Pinpoint the cell where the given text exists, returning its (X, Y) midpoint coordinate. 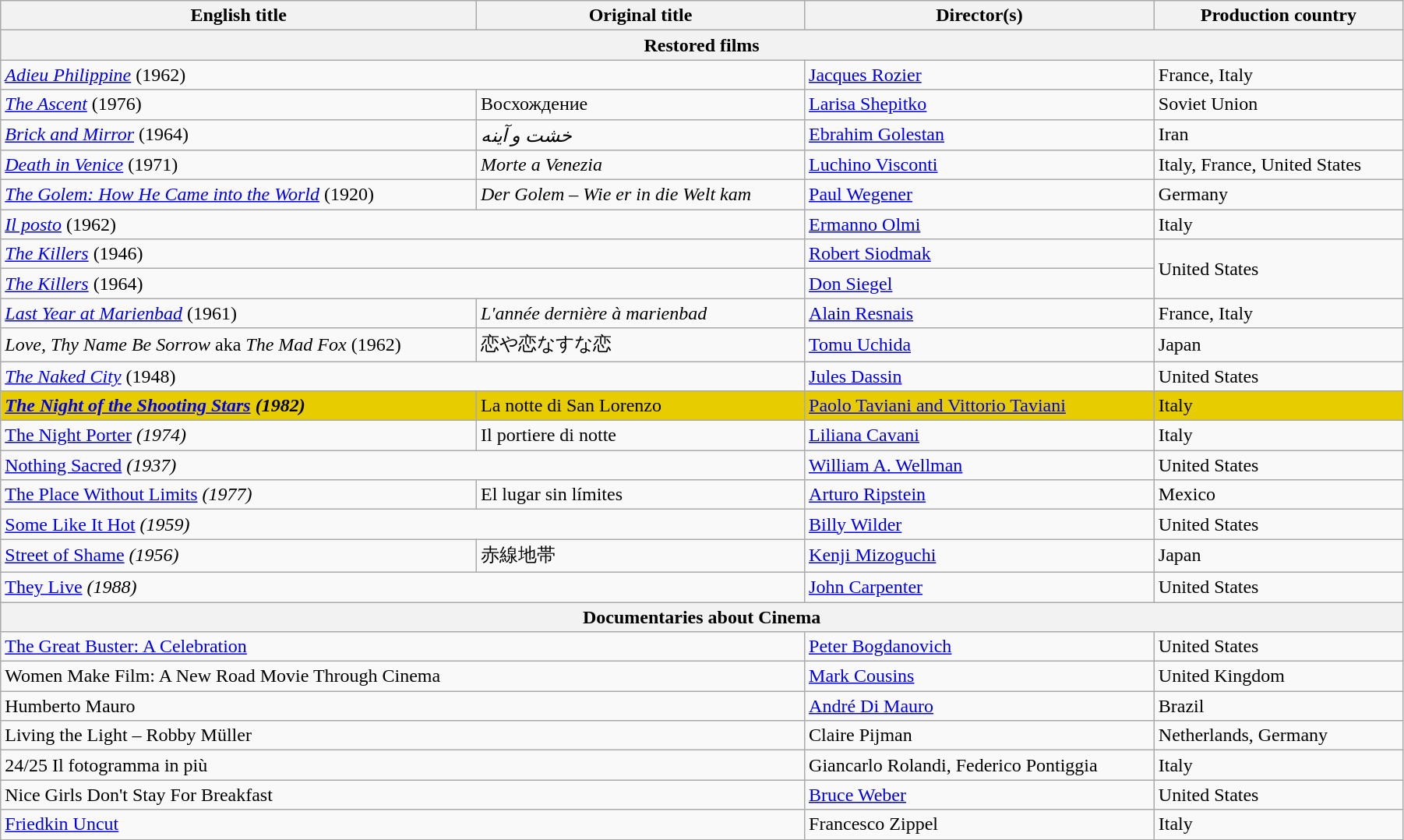
Ermanno Olmi (980, 224)
Bruce Weber (980, 795)
Luchino Visconti (980, 165)
Восхождение (640, 104)
Street of Shame (1956) (238, 556)
William A. Wellman (980, 465)
Original title (640, 16)
The Killers (1964) (403, 284)
خشت و آینه (640, 135)
Paolo Taviani and Vittorio Taviani (980, 406)
Arturo Ripstein (980, 495)
Soviet Union (1278, 104)
Germany (1278, 195)
John Carpenter (980, 587)
The Golem: How He Came into the World (1920) (238, 195)
Il posto (1962) (403, 224)
Jacques Rozier (980, 75)
The Place Without Limits (1977) (238, 495)
Der Golem – Wie er in die Welt kam (640, 195)
Restored films (702, 45)
赤線地帯 (640, 556)
Italy, France, United States (1278, 165)
Tomu Uchida (980, 344)
Francesco Zippel (980, 824)
恋や恋なすな恋 (640, 344)
Billy Wilder (980, 524)
Nice Girls Don't Stay For Breakfast (403, 795)
Kenji Mizoguchi (980, 556)
Some Like It Hot (1959) (403, 524)
André Di Mauro (980, 706)
Brick and Mirror (1964) (238, 135)
Women Make Film: A New Road Movie Through Cinema (403, 676)
Mexico (1278, 495)
Don Siegel (980, 284)
The Naked City (1948) (403, 376)
English title (238, 16)
Netherlands, Germany (1278, 736)
Claire Pijman (980, 736)
Iran (1278, 135)
Documentaries about Cinema (702, 616)
Morte a Venezia (640, 165)
Humberto Mauro (403, 706)
Giancarlo Rolandi, Federico Pontiggia (980, 765)
The Great Buster: A Celebration (403, 647)
Peter Bogdanovich (980, 647)
United Kingdom (1278, 676)
Il portiere di notte (640, 436)
They Live (1988) (403, 587)
Nothing Sacred (1937) (403, 465)
Robert Siodmak (980, 254)
El lugar sin límites (640, 495)
L'année dernière à marienbad (640, 313)
Production country (1278, 16)
Death in Venice (1971) (238, 165)
Brazil (1278, 706)
Love, Thy Name Be Sorrow aka The Mad Fox (1962) (238, 344)
Adieu Philippine (1962) (403, 75)
The Ascent (1976) (238, 104)
Mark Cousins (980, 676)
Liliana Cavani (980, 436)
Jules Dassin (980, 376)
Larisa Shepitko (980, 104)
Paul Wegener (980, 195)
Last Year at Marienbad (1961) (238, 313)
24/25 Il fotogramma in più (403, 765)
Ebrahim Golestan (980, 135)
Friedkin Uncut (403, 824)
Director(s) (980, 16)
Alain Resnais (980, 313)
The Night Porter (1974) (238, 436)
La notte di San Lorenzo (640, 406)
The Night of the Shooting Stars (1982) (238, 406)
Living the Light – Robby Müller (403, 736)
The Killers (1946) (403, 254)
